Locate the cell with the specified text and output its [x, y] center coordinate. 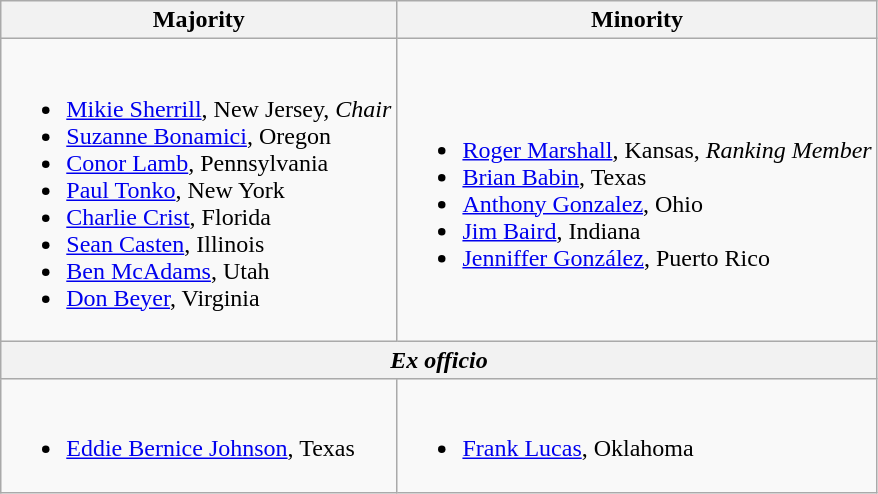
Ex officio [439, 360]
Frank Lucas, Oklahoma [637, 436]
Roger Marshall, Kansas, Ranking MemberBrian Babin, TexasAnthony Gonzalez, OhioJim Baird, IndianaJenniffer González, Puerto Rico [637, 190]
Eddie Bernice Johnson, Texas [199, 436]
Minority [637, 20]
Majority [199, 20]
